Locate the cell with the specified text and output its (X, Y) center coordinate. 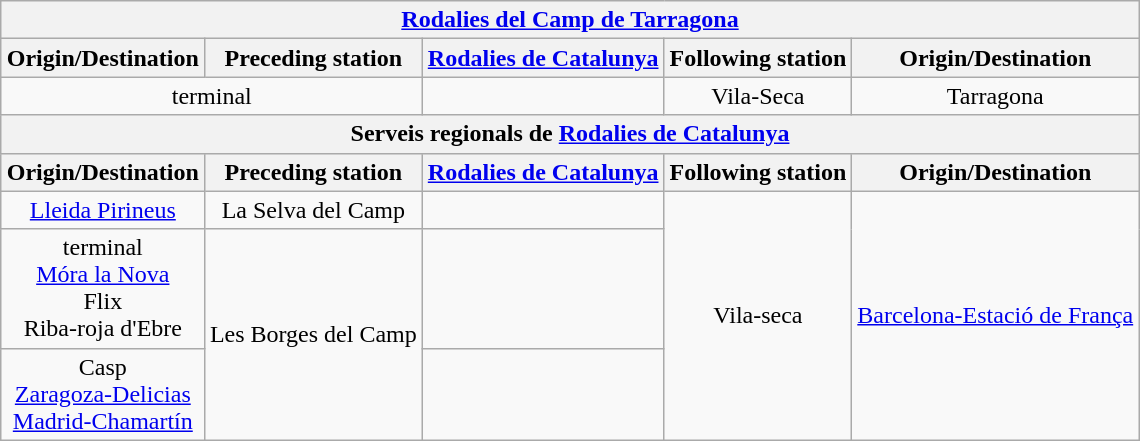
Tarragona (996, 96)
Vila-Seca (758, 96)
Barcelona-Estació de França (996, 316)
terminalMóra la NovaFlixRiba-roja d'Ebre (102, 288)
Les Borges del Camp (313, 334)
Rodalies del Camp de Tarragona (570, 20)
terminal (212, 96)
Lleida Pirineus (102, 210)
CaspZaragoza-DeliciasMadrid-Chamartín (102, 394)
Serveis regionals de Rodalies de Catalunya (570, 134)
La Selva del Camp (313, 210)
Vila-seca (758, 316)
